From the cell containing the given text, extract its center point as (x, y) coordinate. 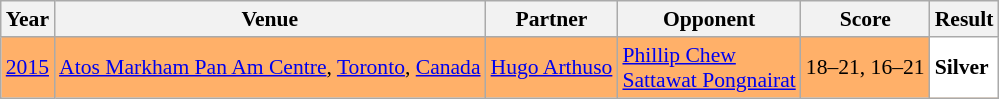
Venue (270, 19)
2015 (28, 68)
Opponent (708, 19)
Silver (964, 68)
18–21, 16–21 (866, 68)
Year (28, 19)
Partner (552, 19)
Phillip Chew Sattawat Pongnairat (708, 68)
Hugo Arthuso (552, 68)
Result (964, 19)
Atos Markham Pan Am Centre, Toronto, Canada (270, 68)
Score (866, 19)
